Identify which cell holds the provided text, then report its [x, y] central coordinate. 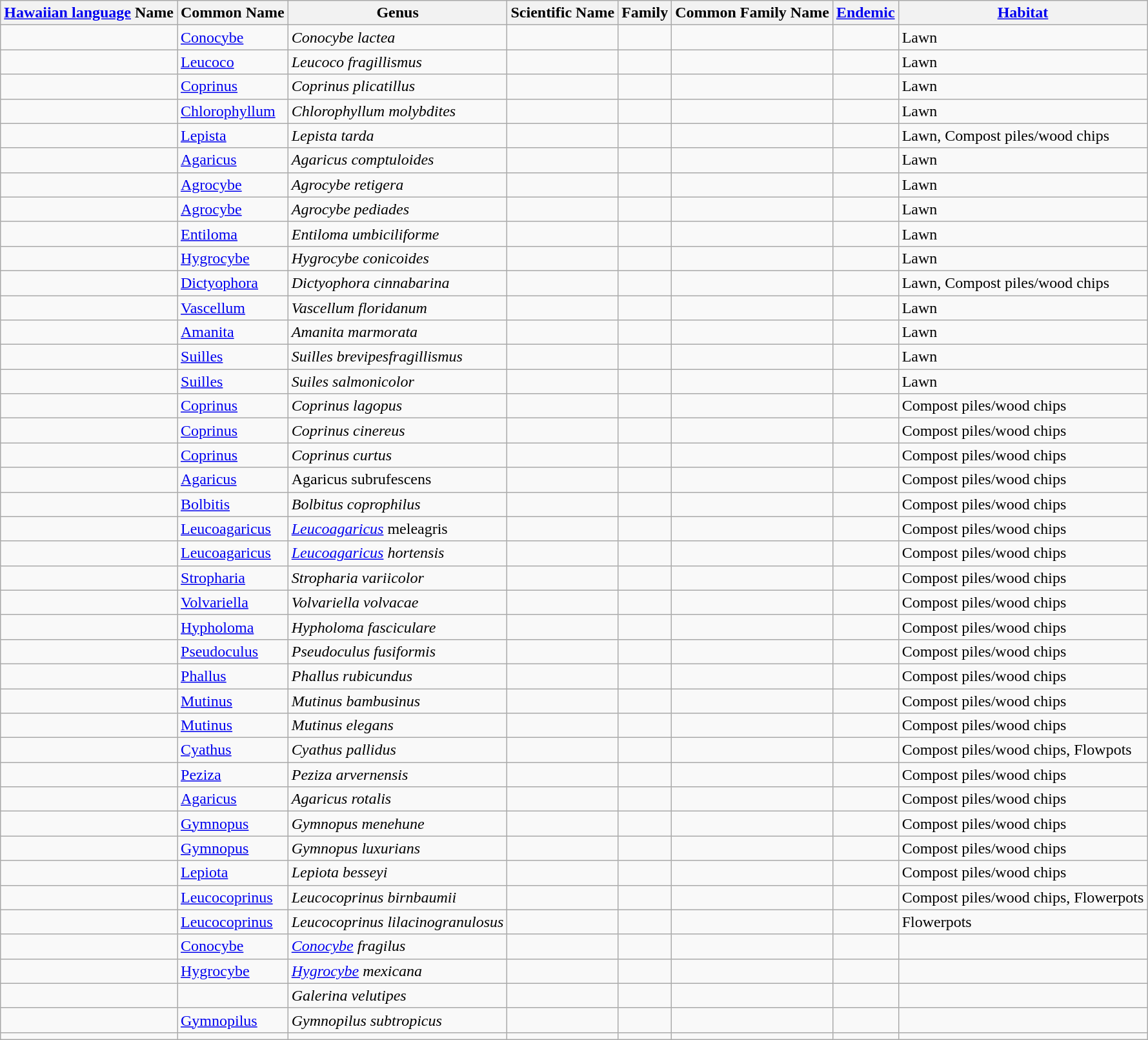
Amanita marmorata [398, 332]
Chlorophyllum molybdites [398, 111]
Peziza [232, 775]
Coprinus plicatillus [398, 87]
Lepista [232, 136]
Gymnopus menehune [398, 824]
Common Family Name [752, 13]
Galerina velutipes [398, 995]
Hypholoma [232, 627]
Agaricus comptuloides [398, 160]
Coprinus lagopus [398, 406]
Leucoagaricus hortensis [398, 553]
Habitat [1023, 13]
Gymnopilus [232, 1020]
Suiles salmonicolor [398, 382]
Leucocoprinus birnbaumii [398, 897]
Scientific Name [563, 13]
Bolbitus coprophilus [398, 504]
Agaricus subrufescens [398, 480]
Leucoco [232, 62]
Lepiota besseyi [398, 873]
Phallus rubicundus [398, 676]
Gymnopus luxurians [398, 848]
Leucocoprinus lilacinogranulosus [398, 922]
Cyathus pallidus [398, 750]
Flowerpots [1023, 922]
Peziza arvernensis [398, 775]
Entiloma [232, 234]
Conocybe fragilus [398, 946]
Pseudoculus [232, 651]
Stropharia variicolor [398, 578]
Volvariella volvacae [398, 602]
Bolbitis [232, 504]
Chlorophyllum [232, 111]
Family [645, 13]
Entiloma umbiciliforme [398, 234]
Hygrocybe conicoides [398, 258]
Dictyophora cinnabarina [398, 283]
Hawaiian language Name [89, 13]
Lepista tarda [398, 136]
Compost piles/wood chips, Flowerpots [1023, 897]
Agrocybe retigera [398, 185]
Suilles brevipesfragillismus [398, 357]
Pseudoculus fusiformis [398, 651]
Coprinus curtus [398, 455]
Leucoco fragillismus [398, 62]
Conocybe lactea [398, 37]
Coprinus cinereus [398, 431]
Common Name [232, 13]
Endemic [865, 13]
Cyathus [232, 750]
Genus [398, 13]
Volvariella [232, 602]
Phallus [232, 676]
Hygrocybe mexicana [398, 971]
Vascellum floridanum [398, 308]
Gymnopilus subtropicus [398, 1020]
Leucoagaricus meleagris [398, 529]
Mutinus bambusinus [398, 700]
Mutinus elegans [398, 726]
Amanita [232, 332]
Compost piles/wood chips, Flowpots [1023, 750]
Stropharia [232, 578]
Hypholoma fasciculare [398, 627]
Vascellum [232, 308]
Dictyophora [232, 283]
Lepiota [232, 873]
Agaricus rotalis [398, 799]
Agrocybe pediades [398, 209]
